Find where the given text appears and provide that cell's center as [X, Y] coordinate. 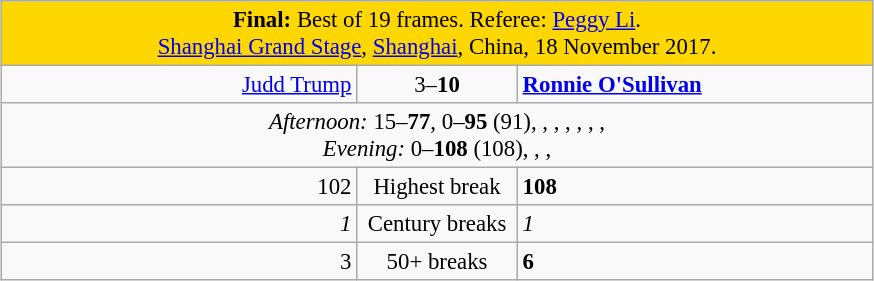
3–10 [438, 85]
108 [695, 187]
Afternoon: 15–77, 0–95 (91), , , , , , , Evening: 0–108 (108), , , [437, 136]
Judd Trump [179, 85]
Century breaks [438, 224]
Highest break [438, 187]
102 [179, 187]
Final: Best of 19 frames. Referee: Peggy Li. Shanghai Grand Stage, Shanghai, China, 18 November 2017. [437, 34]
6 [695, 262]
3 [179, 262]
Ronnie O'Sullivan [695, 85]
50+ breaks [438, 262]
